Scan for the cell matching the given text and deliver its (x, y) coordinate at center. 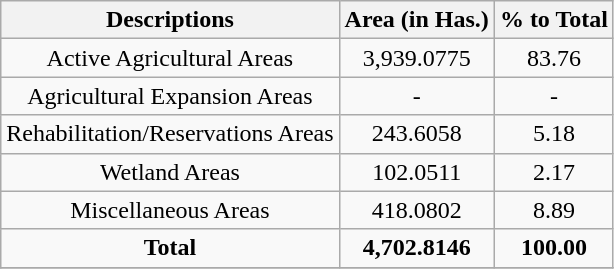
100.00 (554, 248)
3,939.0775 (416, 58)
% to Total (554, 20)
8.89 (554, 210)
Agricultural Expansion Areas (170, 96)
Miscellaneous Areas (170, 210)
83.76 (554, 58)
Active Agricultural Areas (170, 58)
Descriptions (170, 20)
2.17 (554, 172)
5.18 (554, 134)
4,702.8146 (416, 248)
243.6058 (416, 134)
Total (170, 248)
102.0511 (416, 172)
Rehabilitation/Reservations Areas (170, 134)
418.0802 (416, 210)
Wetland Areas (170, 172)
Area (in Has.) (416, 20)
